Output the (x, y) coordinate of the center of the cell containing the given text.  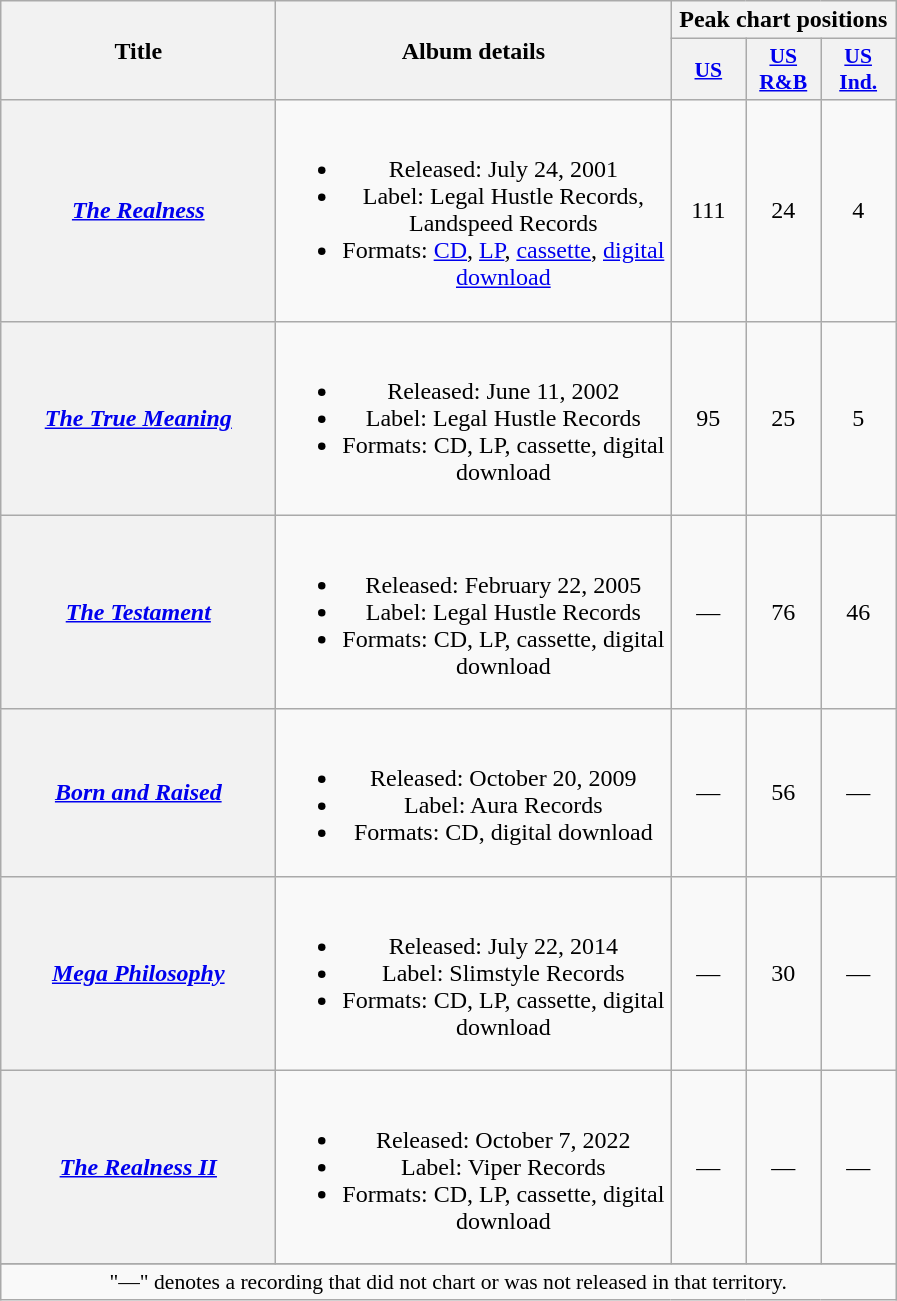
Released: June 11, 2002Label: Legal Hustle RecordsFormats: CD, LP, cassette, digital download (474, 418)
US (708, 70)
Born and Raised (138, 792)
Album details (474, 50)
30 (784, 973)
46 (858, 612)
Peak chart positions (784, 20)
Released: October 7, 2022Label: Viper RecordsFormats: CD, LP, cassette, digital download (474, 1167)
4 (858, 210)
56 (784, 792)
95 (708, 418)
The Realness (138, 210)
Released: October 20, 2009Label: Aura RecordsFormats: CD, digital download (474, 792)
Released: February 22, 2005Label: Legal Hustle RecordsFormats: CD, LP, cassette, digital download (474, 612)
24 (784, 210)
Title (138, 50)
76 (784, 612)
Mega Philosophy (138, 973)
25 (784, 418)
5 (858, 418)
The Testament (138, 612)
"—" denotes a recording that did not chart or was not released in that territory. (448, 1282)
The True Meaning (138, 418)
The Realness II (138, 1167)
111 (708, 210)
USInd. (858, 70)
Released: July 24, 2001Label: Legal Hustle Records, Landspeed RecordsFormats: CD, LP, cassette, digital download (474, 210)
USR&B (784, 70)
Released: July 22, 2014Label: Slimstyle RecordsFormats: CD, LP, cassette, digital download (474, 973)
